For the text-containing cell, return its midpoint in [x, y] coordinate format. 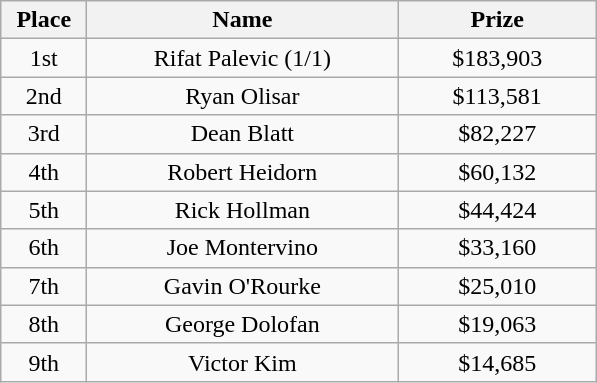
Gavin O'Rourke [242, 286]
$82,227 [498, 134]
Joe Montervino [242, 248]
4th [44, 172]
6th [44, 248]
2nd [44, 96]
$60,132 [498, 172]
1st [44, 58]
Rifat Palevic (1/1) [242, 58]
3rd [44, 134]
8th [44, 324]
9th [44, 362]
George Dolofan [242, 324]
$183,903 [498, 58]
Robert Heidorn [242, 172]
$19,063 [498, 324]
$44,424 [498, 210]
Name [242, 20]
$33,160 [498, 248]
$25,010 [498, 286]
$14,685 [498, 362]
Dean Blatt [242, 134]
Rick Hollman [242, 210]
7th [44, 286]
Victor Kim [242, 362]
Prize [498, 20]
Place [44, 20]
5th [44, 210]
$113,581 [498, 96]
Ryan Olisar [242, 96]
